Output the [x, y] coordinate of the center of the cell containing the given text.  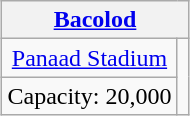
Bacolod [95, 20]
Capacity: 20,000 [90, 96]
Panaad Stadium [90, 58]
